Locate the cell with the specified text and output its (X, Y) center coordinate. 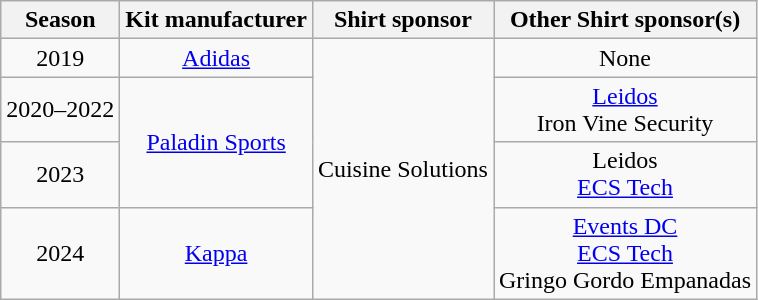
Shirt sponsor (402, 20)
Events DCECS TechGringo Gordo Empanadas (626, 253)
Cuisine Solutions (402, 169)
LeidosECS Tech (626, 174)
None (626, 58)
Kappa (216, 253)
Adidas (216, 58)
LeidosIron Vine Security (626, 110)
2024 (60, 253)
Season (60, 20)
2023 (60, 174)
2020–2022 (60, 110)
Kit manufacturer (216, 20)
2019 (60, 58)
Paladin Sports (216, 142)
Other Shirt sponsor(s) (626, 20)
